Return [X, Y] of the center of cell containing provided text 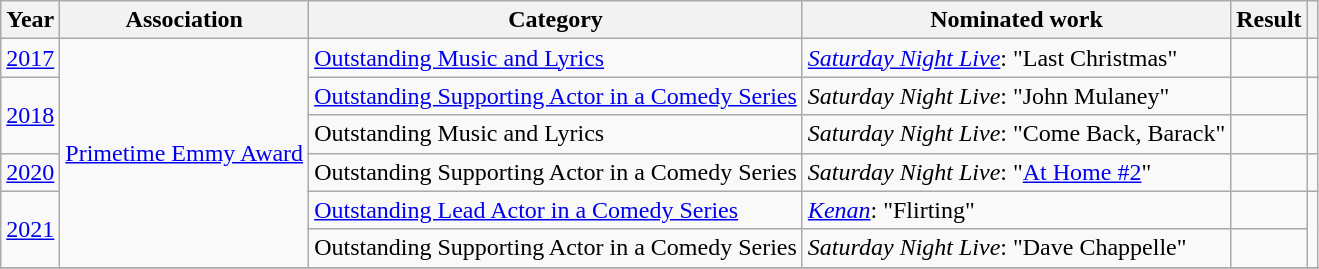
Saturday Night Live: "John Mulaney" [1016, 96]
Kenan: "Flirting" [1016, 210]
Outstanding Lead Actor in a Comedy Series [556, 210]
Saturday Night Live: "Last Christmas" [1016, 58]
2021 [30, 229]
Year [30, 20]
Nominated work [1016, 20]
Primetime Emmy Award [184, 153]
Category [556, 20]
Result [1269, 20]
2017 [30, 58]
Saturday Night Live: "At Home #2" [1016, 172]
Saturday Night Live: "Dave Chappelle" [1016, 248]
2020 [30, 172]
2018 [30, 115]
Saturday Night Live: "Come Back, Barack" [1016, 134]
Association [184, 20]
